Identify which cell holds the provided text, then report its [x, y] central coordinate. 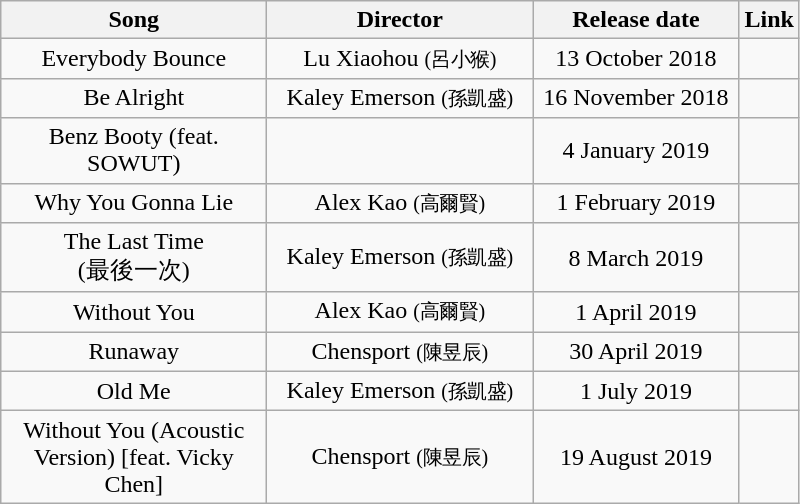
Old Me [134, 391]
1 February 2019 [636, 203]
1 July 2019 [636, 391]
Why You Gonna Lie [134, 203]
13 October 2018 [636, 59]
1 April 2019 [636, 312]
Release date [636, 20]
Director [400, 20]
4 January 2019 [636, 150]
Runaway [134, 352]
Song [134, 20]
16 November 2018 [636, 98]
Everybody Bounce [134, 59]
Be Alright [134, 98]
The Last Time(最後一次) [134, 258]
8 March 2019 [636, 258]
Without You [134, 312]
Link [769, 20]
Without You (Acoustic Version) [feat. Vicky Chen] [134, 457]
Benz Booty (feat. SOWUT) [134, 150]
Lu Xiaohou (呂小猴) [400, 59]
30 April 2019 [636, 352]
19 August 2019 [636, 457]
